Capture the cell that displays the provided text and extract its (x, y) central coordinate. 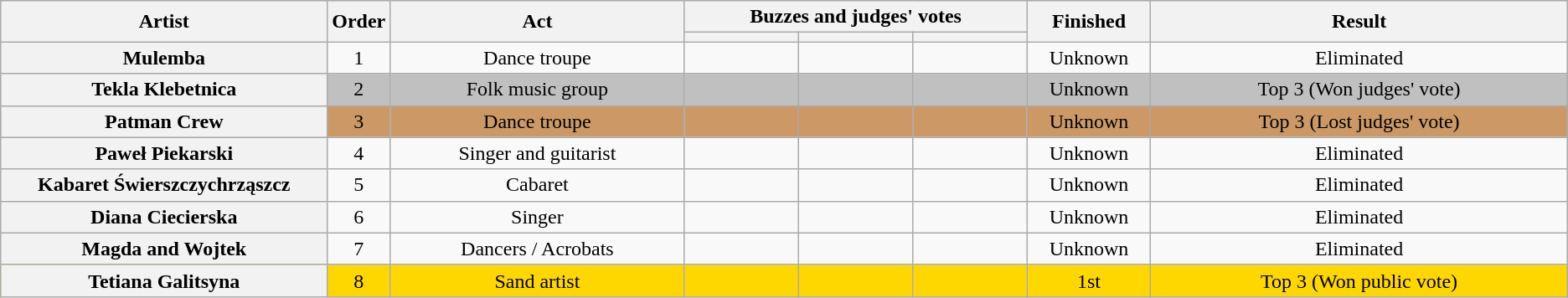
Order (358, 22)
Artist (164, 22)
2 (358, 90)
Magda and Wojtek (164, 249)
1 (358, 58)
Top 3 (Lost judges' vote) (1359, 121)
Finished (1089, 22)
Paweł Piekarski (164, 153)
Sand artist (538, 280)
3 (358, 121)
Result (1359, 22)
Tekla Klebetnica (164, 90)
6 (358, 217)
4 (358, 153)
Cabaret (538, 185)
Top 3 (Won public vote) (1359, 280)
Act (538, 22)
Mulemba (164, 58)
Tetiana Galitsyna (164, 280)
Kabaret Świerszczychrząszcz (164, 185)
1st (1089, 280)
Patman Crew (164, 121)
Singer and guitarist (538, 153)
Buzzes and judges' votes (856, 17)
Top 3 (Won judges' vote) (1359, 90)
Singer (538, 217)
Diana Ciecierska (164, 217)
Folk music group (538, 90)
7 (358, 249)
5 (358, 185)
Dancers / Acrobats (538, 249)
8 (358, 280)
